Provide the [x, y] coordinate of the cell's center where the given text is located.  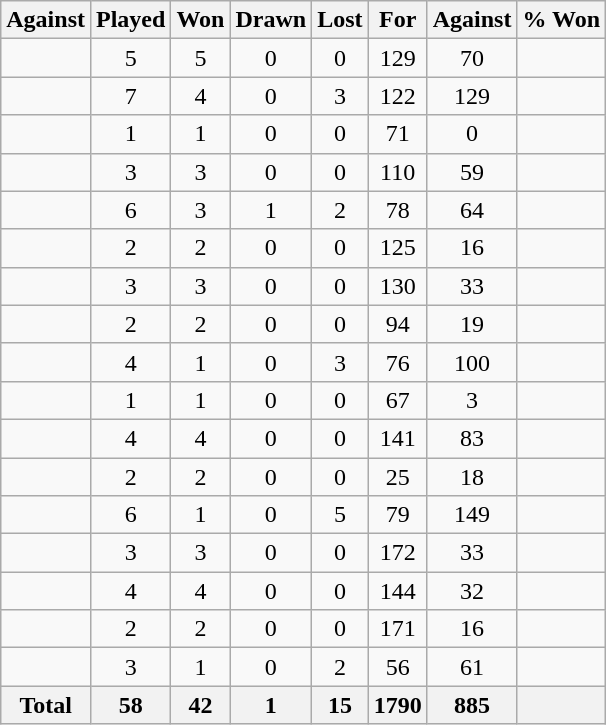
130 [398, 286]
71 [398, 134]
58 [130, 705]
% Won [562, 20]
110 [398, 172]
Won [200, 20]
149 [472, 515]
76 [398, 362]
122 [398, 96]
172 [398, 553]
64 [472, 210]
94 [398, 324]
Drawn [271, 20]
25 [398, 477]
42 [200, 705]
1790 [398, 705]
144 [398, 591]
Total [46, 705]
56 [398, 667]
61 [472, 667]
171 [398, 629]
125 [398, 248]
Lost [340, 20]
67 [398, 400]
18 [472, 477]
59 [472, 172]
19 [472, 324]
79 [398, 515]
32 [472, 591]
141 [398, 438]
78 [398, 210]
83 [472, 438]
70 [472, 58]
100 [472, 362]
885 [472, 705]
15 [340, 705]
For [398, 20]
7 [130, 96]
Played [130, 20]
